Search for the cell housing the specified text and yield its [X, Y] center coordinate. 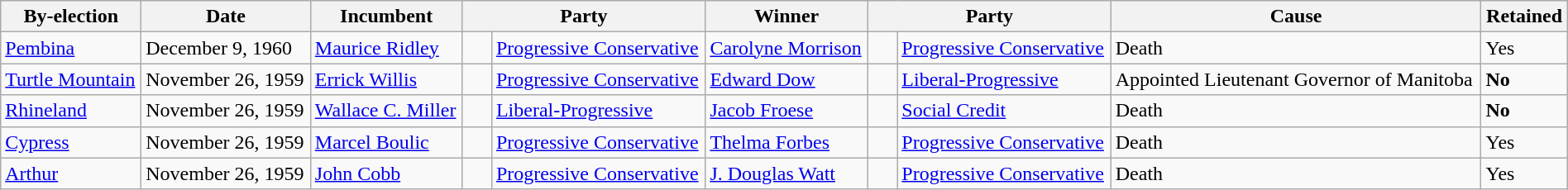
Rhineland [71, 111]
Date [227, 17]
Errick Willis [386, 79]
By-election [71, 17]
Winner [786, 17]
Jacob Froese [786, 111]
J. Douglas Watt [786, 173]
Thelma Forbes [786, 142]
John Cobb [386, 173]
Social Credit [1004, 111]
Arthur [71, 173]
Cypress [71, 142]
Pembina [71, 48]
Maurice Ridley [386, 48]
Cause [1296, 17]
Appointed Lieutenant Governor of Manitoba [1296, 79]
Marcel Boulic [386, 142]
Incumbent [386, 17]
Edward Dow [786, 79]
Retained [1524, 17]
Carolyne Morrison [786, 48]
Wallace C. Miller [386, 111]
December 9, 1960 [227, 48]
Turtle Mountain [71, 79]
